Return the [X, Y] coordinate for the center point of the cell that contains the specified text.  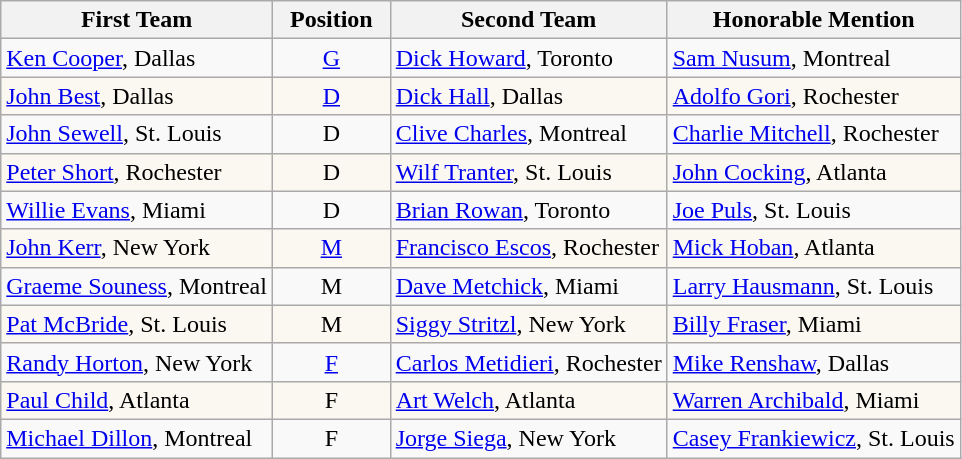
Billy Fraser, Miami [814, 324]
Randy Horton, New York [137, 362]
Mick Hoban, Atlanta [814, 248]
John Best, Dallas [137, 96]
Francisco Escos, Rochester [528, 248]
Siggy Stritzl, New York [528, 324]
Second Team [528, 20]
First Team [137, 20]
Position [331, 20]
Larry Hausmann, St. Louis [814, 286]
Carlos Metidieri, Rochester [528, 362]
Jorge Siega, New York [528, 438]
Honorable Mention [814, 20]
Wilf Tranter, St. Louis [528, 172]
Dick Howard, Toronto [528, 58]
John Kerr, New York [137, 248]
Paul Child, Atlanta [137, 400]
Graeme Souness, Montreal [137, 286]
Adolfo Gori, Rochester [814, 96]
Sam Nusum, Montreal [814, 58]
Pat McBride, St. Louis [137, 324]
Clive Charles, Montreal [528, 134]
Dick Hall, Dallas [528, 96]
Ken Cooper, Dallas [137, 58]
Warren Archibald, Miami [814, 400]
John Cocking, Atlanta [814, 172]
Casey Frankiewicz, St. Louis [814, 438]
Joe Puls, St. Louis [814, 210]
G [331, 58]
Dave Metchick, Miami [528, 286]
Peter Short, Rochester [137, 172]
Willie Evans, Miami [137, 210]
Michael Dillon, Montreal [137, 438]
Charlie Mitchell, Rochester [814, 134]
Brian Rowan, Toronto [528, 210]
John Sewell, St. Louis [137, 134]
Art Welch, Atlanta [528, 400]
Mike Renshaw, Dallas [814, 362]
